Return (X, Y) of the center of cell containing provided text 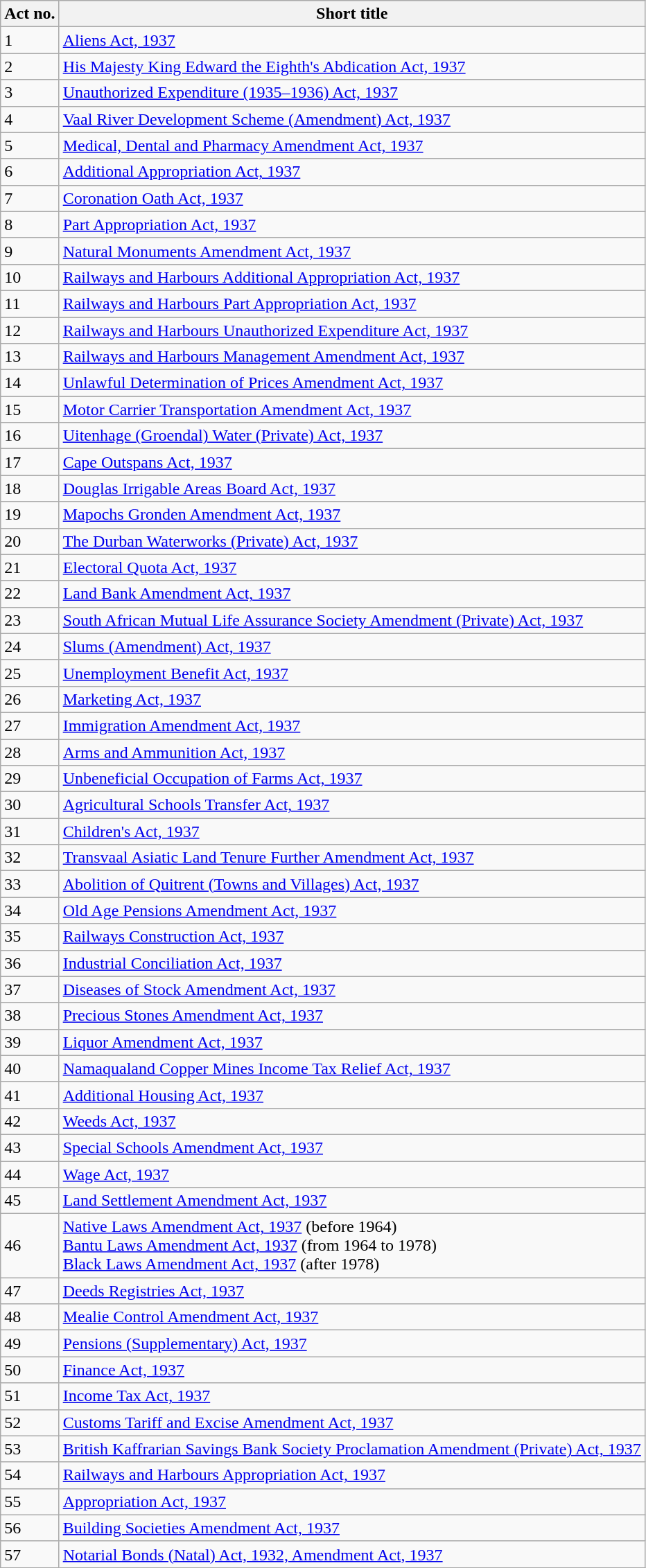
33 (30, 884)
Marketing Act, 1937 (352, 699)
57 (30, 1554)
Industrial Conciliation Act, 1937 (352, 963)
43 (30, 1147)
Weeds Act, 1937 (352, 1121)
2 (30, 67)
Motor Carrier Transportation Amendment Act, 1937 (352, 409)
Immigration Amendment Act, 1937 (352, 725)
Building Societies Amendment Act, 1937 (352, 1528)
37 (30, 989)
Arms and Ammunition Act, 1937 (352, 752)
51 (30, 1396)
Slums (Amendment) Act, 1937 (352, 646)
Part Appropriation Act, 1937 (352, 224)
Additional Housing Act, 1937 (352, 1095)
38 (30, 1016)
46 (30, 1246)
Agricultural Schools Transfer Act, 1937 (352, 805)
53 (30, 1449)
Cape Outspans Act, 1937 (352, 462)
54 (30, 1475)
Precious Stones Amendment Act, 1937 (352, 1016)
British Kaffrarian Savings Bank Society Proclamation Amendment (Private) Act, 1937 (352, 1449)
35 (30, 937)
42 (30, 1121)
12 (30, 331)
The Durban Waterworks (Private) Act, 1937 (352, 541)
32 (30, 858)
Railways and Harbours Part Appropriation Act, 1937 (352, 303)
South African Mutual Life Assurance Society Amendment (Private) Act, 1937 (352, 620)
1 (30, 40)
Children's Act, 1937 (352, 831)
Old Age Pensions Amendment Act, 1937 (352, 910)
Railways Construction Act, 1937 (352, 937)
6 (30, 172)
Liquor Amendment Act, 1937 (352, 1042)
Electoral Quota Act, 1937 (352, 567)
Act no. (30, 14)
55 (30, 1501)
26 (30, 699)
27 (30, 725)
Unlawful Determination of Prices Amendment Act, 1937 (352, 383)
3 (30, 93)
30 (30, 805)
Short title (352, 14)
8 (30, 224)
39 (30, 1042)
Appropriation Act, 1937 (352, 1501)
Land Bank Amendment Act, 1937 (352, 594)
24 (30, 646)
14 (30, 383)
40 (30, 1068)
Railways and Harbours Additional Appropriation Act, 1937 (352, 277)
18 (30, 488)
Namaqualand Copper Mines Income Tax Relief Act, 1937 (352, 1068)
7 (30, 198)
Unauthorized Expenditure (1935–1936) Act, 1937 (352, 93)
22 (30, 594)
23 (30, 620)
44 (30, 1174)
17 (30, 462)
Native Laws Amendment Act, 1937 (before 1964) Bantu Laws Amendment Act, 1937 (from 1964 to 1978) Black Laws Amendment Act, 1937 (after 1978) (352, 1246)
10 (30, 277)
16 (30, 436)
Deeds Registries Act, 1937 (352, 1291)
Finance Act, 1937 (352, 1370)
19 (30, 515)
34 (30, 910)
Customs Tariff and Excise Amendment Act, 1937 (352, 1422)
31 (30, 831)
Mapochs Gronden Amendment Act, 1937 (352, 515)
Railways and Harbours Unauthorized Expenditure Act, 1937 (352, 331)
49 (30, 1344)
Notarial Bonds (Natal) Act, 1932, Amendment Act, 1937 (352, 1554)
41 (30, 1095)
9 (30, 251)
25 (30, 673)
Coronation Oath Act, 1937 (352, 198)
Medical, Dental and Pharmacy Amendment Act, 1937 (352, 146)
Natural Monuments Amendment Act, 1937 (352, 251)
Diseases of Stock Amendment Act, 1937 (352, 989)
45 (30, 1201)
Railways and Harbours Appropriation Act, 1937 (352, 1475)
50 (30, 1370)
Pensions (Supplementary) Act, 1937 (352, 1344)
Land Settlement Amendment Act, 1937 (352, 1201)
47 (30, 1291)
52 (30, 1422)
Uitenhage (Groendal) Water (Private) Act, 1937 (352, 436)
13 (30, 357)
11 (30, 303)
15 (30, 409)
Unbeneficial Occupation of Farms Act, 1937 (352, 779)
Douglas Irrigable Areas Board Act, 1937 (352, 488)
Additional Appropriation Act, 1937 (352, 172)
Abolition of Quitrent (Towns and Villages) Act, 1937 (352, 884)
5 (30, 146)
Mealie Control Amendment Act, 1937 (352, 1317)
4 (30, 119)
56 (30, 1528)
48 (30, 1317)
Aliens Act, 1937 (352, 40)
His Majesty King Edward the Eighth's Abdication Act, 1937 (352, 67)
21 (30, 567)
Vaal River Development Scheme (Amendment) Act, 1937 (352, 119)
Unemployment Benefit Act, 1937 (352, 673)
Railways and Harbours Management Amendment Act, 1937 (352, 357)
Special Schools Amendment Act, 1937 (352, 1147)
36 (30, 963)
29 (30, 779)
20 (30, 541)
Transvaal Asiatic Land Tenure Further Amendment Act, 1937 (352, 858)
Wage Act, 1937 (352, 1174)
Income Tax Act, 1937 (352, 1396)
28 (30, 752)
